From the cell containing the given text, extract its center point as (x, y) coordinate. 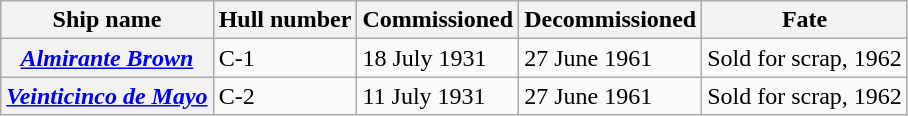
Hull number (285, 20)
Commissioned (438, 20)
Almirante Brown (107, 58)
Veinticinco de Mayo (107, 96)
Decommissioned (610, 20)
C-2 (285, 96)
18 July 1931 (438, 58)
Ship name (107, 20)
11 July 1931 (438, 96)
C-1 (285, 58)
Fate (805, 20)
